Extract the [X, Y] coordinate from the center of the cell holding the provided text.  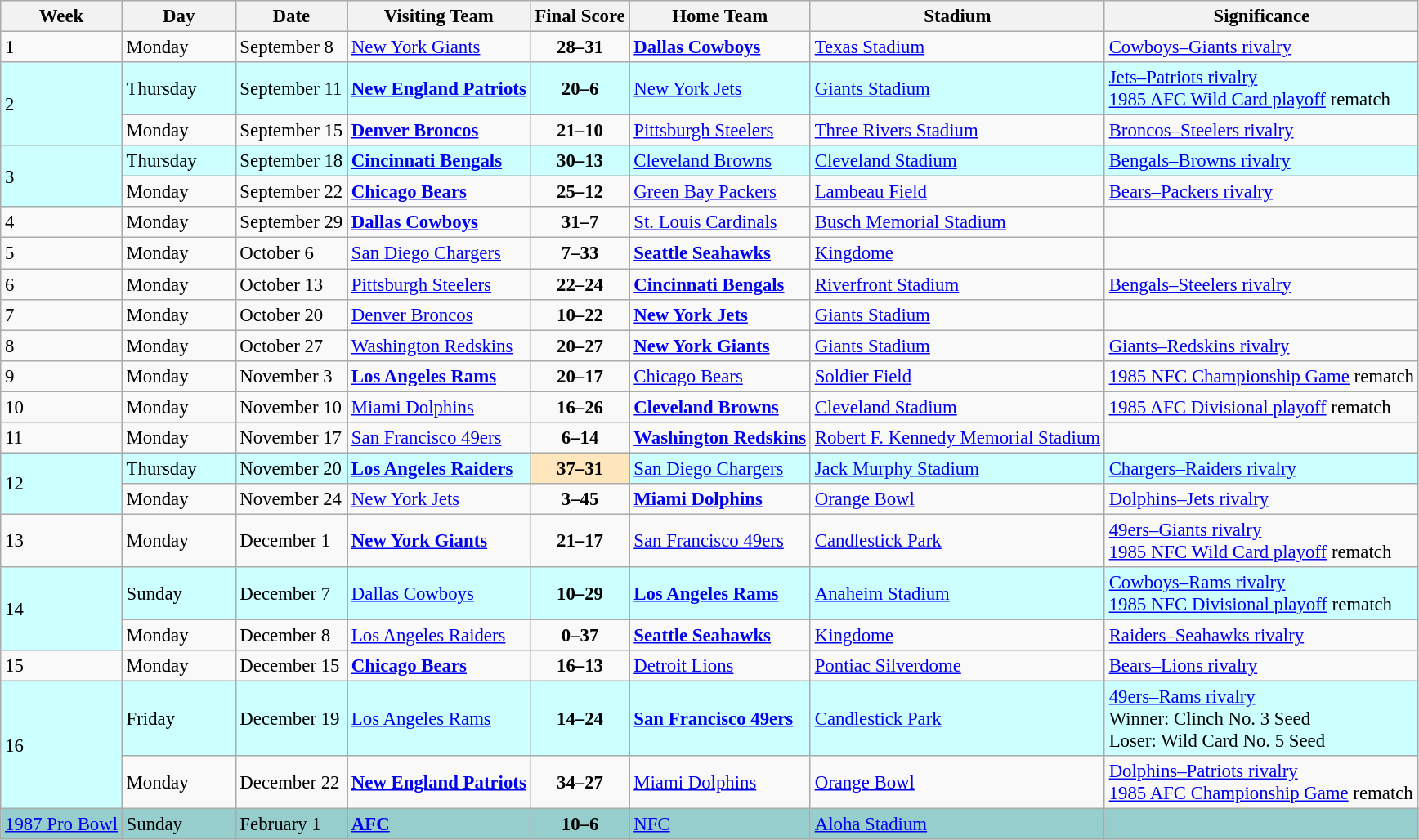
December 7 [291, 593]
Bears–Packers rivalry [1261, 192]
Stadium [957, 16]
St. Louis Cardinals [719, 223]
Lambeau Field [957, 192]
AFC [440, 824]
22–24 [580, 284]
November 3 [291, 376]
16 [62, 745]
11 [62, 438]
20–17 [580, 376]
15 [62, 666]
16–26 [580, 407]
20–6 [580, 88]
Riverfront Stadium [957, 284]
November 17 [291, 438]
1985 NFC Championship Game rematch [1261, 376]
Chargers–Raiders rivalry [1261, 468]
September 15 [291, 131]
December 1 [291, 541]
28–31 [580, 47]
31–7 [580, 223]
Giants–Redskins rivalry [1261, 346]
Week [62, 16]
NFC [719, 824]
30–13 [580, 161]
November 24 [291, 499]
13 [62, 541]
February 1 [291, 824]
September 29 [291, 223]
Home Team [719, 16]
Cowboys–Giants rivalry [1261, 47]
November 20 [291, 468]
6 [62, 284]
49ers–Rams rivalryWinner: Clinch No. 3 SeedLoser: Wild Card No. 5 Seed [1261, 719]
1 [62, 47]
20–27 [580, 346]
25–12 [580, 192]
Dolphins–Jets rivalry [1261, 499]
34–27 [580, 783]
8 [62, 346]
4 [62, 223]
Broncos–Steelers rivalry [1261, 131]
Jack Murphy Stadium [957, 468]
Friday [178, 719]
10 [62, 407]
16–13 [580, 666]
December 8 [291, 636]
7 [62, 315]
December 15 [291, 666]
14–24 [580, 719]
21–17 [580, 541]
Bears–Lions rivalry [1261, 666]
21–10 [580, 131]
Final Score [580, 16]
Jets–Patriots rivalry1985 AFC Wild Card playoff rematch [1261, 88]
September 18 [291, 161]
December 22 [291, 783]
Soldier Field [957, 376]
37–31 [580, 468]
Texas Stadium [957, 47]
7–33 [580, 253]
Visiting Team [440, 16]
Anaheim Stadium [957, 593]
Cowboys–Rams rivalry1985 NFC Divisional playoff rematch [1261, 593]
Bengals–Steelers rivalry [1261, 284]
Day [178, 16]
14 [62, 609]
10–22 [580, 315]
October 20 [291, 315]
1985 AFC Divisional playoff rematch [1261, 407]
Detroit Lions [719, 666]
3–45 [580, 499]
Raiders–Seahawks rivalry [1261, 636]
Aloha Stadium [957, 824]
Significance [1261, 16]
1987 Pro Bowl [62, 824]
Robert F. Kennedy Memorial Stadium [957, 438]
Green Bay Packers [719, 192]
October 27 [291, 346]
49ers–Giants rivalry1985 NFC Wild Card playoff rematch [1261, 541]
5 [62, 253]
September 11 [291, 88]
6–14 [580, 438]
12 [62, 484]
2 [62, 104]
10–29 [580, 593]
September 22 [291, 192]
3 [62, 176]
Three Rivers Stadium [957, 131]
November 10 [291, 407]
October 13 [291, 284]
Date [291, 16]
October 6 [291, 253]
9 [62, 376]
10–6 [580, 824]
September 8 [291, 47]
December 19 [291, 719]
Dolphins–Patriots rivalry1985 AFC Championship Game rematch [1261, 783]
0–37 [580, 636]
Bengals–Browns rivalry [1261, 161]
Busch Memorial Stadium [957, 223]
Pontiac Silverdome [957, 666]
